Return [x, y] of the center of cell containing provided text 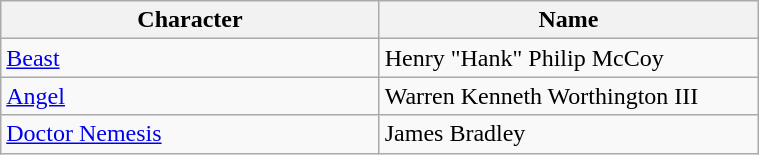
Warren Kenneth Worthington III [568, 96]
Beast [190, 58]
Doctor Nemesis [190, 134]
Character [190, 20]
Name [568, 20]
James Bradley [568, 134]
Henry "Hank" Philip McCoy [568, 58]
Angel [190, 96]
